Determine the [X, Y] coordinate at the center of the cell enclosing the given text.  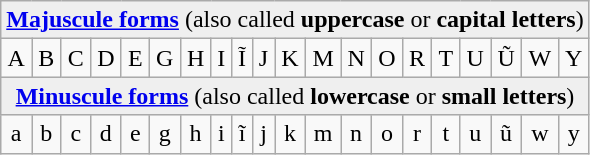
c [76, 134]
B [46, 58]
Minuscule forms (also called lowercase or small letters) [295, 96]
Majuscule forms (also called uppercase or capital letters) [295, 20]
H [196, 58]
E [135, 58]
j [263, 134]
K [290, 58]
G [164, 58]
W [540, 58]
O [388, 58]
ũ [506, 134]
J [263, 58]
Ĩ [242, 58]
y [574, 134]
e [135, 134]
o [388, 134]
Y [574, 58]
D [106, 58]
h [196, 134]
A [16, 58]
M [322, 58]
m [322, 134]
d [106, 134]
C [76, 58]
a [16, 134]
b [46, 134]
t [446, 134]
R [416, 58]
ĩ [242, 134]
T [446, 58]
n [356, 134]
Ũ [506, 58]
g [164, 134]
u [476, 134]
r [416, 134]
i [222, 134]
k [290, 134]
U [476, 58]
I [222, 58]
N [356, 58]
w [540, 134]
